Provide the [x, y] coordinate of the cell's center where the given text is located.  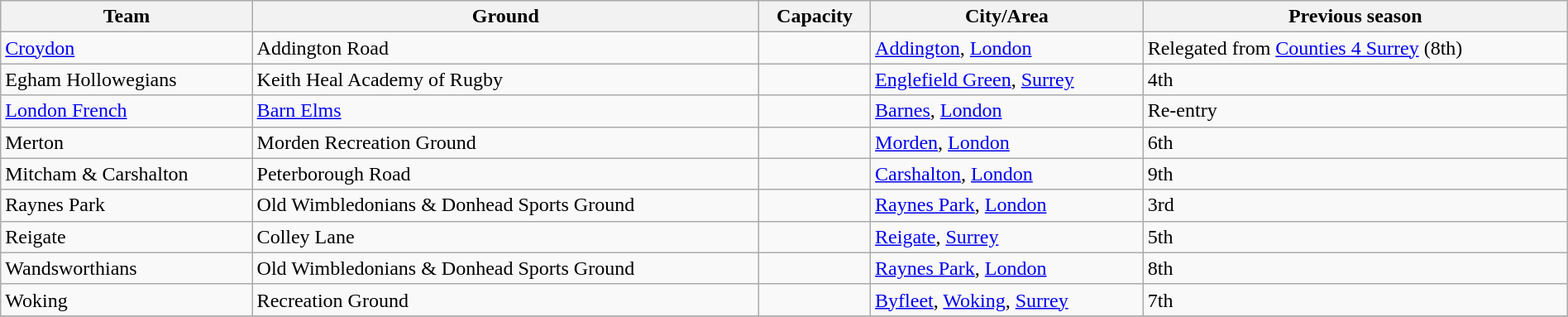
Ground [506, 17]
Woking [127, 300]
City/Area [1007, 17]
Team [127, 17]
Byfleet, Woking, Surrey [1007, 300]
9th [1355, 174]
Relegated from Counties 4 Surrey (8th) [1355, 48]
Morden Recreation Ground [506, 142]
5th [1355, 237]
6th [1355, 142]
Capacity [815, 17]
Carshalton, London [1007, 174]
Barnes, London [1007, 111]
3rd [1355, 205]
Recreation Ground [506, 300]
Raynes Park [127, 205]
Barn Elms [506, 111]
Croydon [127, 48]
Re-entry [1355, 111]
Morden, London [1007, 142]
Peterborough Road [506, 174]
8th [1355, 268]
Addington Road [506, 48]
Wandsworthians [127, 268]
Colley Lane [506, 237]
Egham Hollowegians [127, 79]
Mitcham & Carshalton [127, 174]
Merton [127, 142]
Addington, London [1007, 48]
Previous season [1355, 17]
Reigate, Surrey [1007, 237]
4th [1355, 79]
London French [127, 111]
Reigate [127, 237]
Keith Heal Academy of Rugby [506, 79]
7th [1355, 300]
Englefield Green, Surrey [1007, 79]
